Pinpoint the cell where the given text exists, returning its [X, Y] midpoint coordinate. 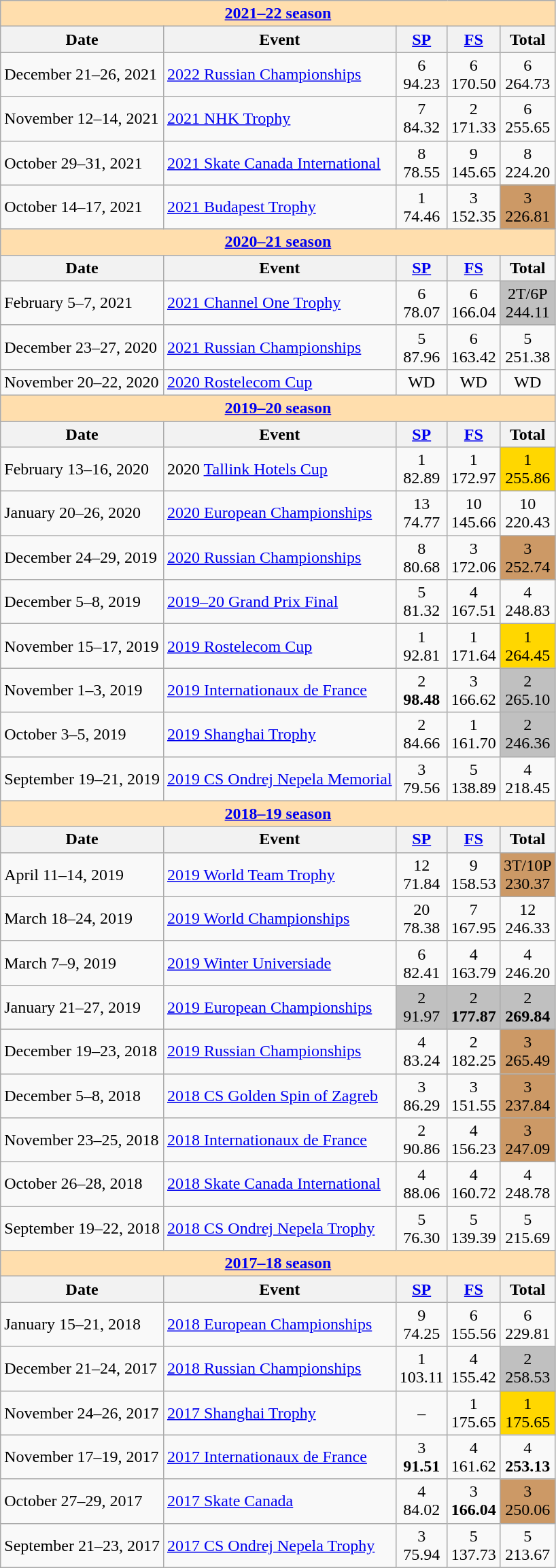
4 248.78 [527, 1184]
9 74.25 [421, 1324]
6 78.07 [421, 303]
4 155.42 [473, 1369]
September 21–23, 2017 [82, 1546]
October 26–28, 2018 [82, 1184]
October 29–31, 2021 [82, 163]
4 248.83 [527, 602]
1 264.45 [527, 646]
2017 Skate Canada [279, 1501]
6 155.56 [473, 1324]
10 220.43 [527, 514]
– [421, 1412]
2 84.66 [421, 734]
2 171.33 [473, 118]
3 86.29 [421, 1096]
3 247.09 [527, 1140]
December 5–8, 2019 [82, 602]
2019 European Championships [279, 1007]
2020 Rostelecom Cup [279, 382]
5 213.67 [527, 1546]
December 19–23, 2018 [82, 1051]
2019 World Championships [279, 919]
December 23–27, 2020 [82, 347]
November 15–17, 2019 [82, 646]
March 18–24, 2019 [82, 919]
March 7–9, 2019 [82, 962]
5 76.30 [421, 1229]
12 71.84 [421, 874]
2020 European Championships [279, 514]
September 19–22, 2018 [82, 1229]
2020 Tallink Hotels Cup [279, 469]
2017 Shanghai Trophy [279, 1412]
2019 Russian Championships [279, 1051]
2021 Channel One Trophy [279, 303]
2 90.86 [421, 1140]
3 166.62 [473, 691]
2 269.84 [527, 1007]
2017 Internationaux de France [279, 1457]
November 23–25, 2018 [82, 1140]
2019 CS Ondrej Nepela Memorial [279, 779]
6 255.65 [527, 118]
5 87.96 [421, 347]
6 229.81 [527, 1324]
5251.38 [527, 347]
1 82.89 [421, 469]
1 172.97 [473, 469]
4 161.62 [473, 1457]
January 15–21, 2018 [82, 1324]
7 84.32 [421, 118]
2017 CS Ondrej Nepela Trophy [279, 1546]
January 20–26, 2020 [82, 514]
9 145.65 [473, 163]
2 258.53 [527, 1369]
2T/6P 244.11 [527, 303]
4 156.23 [473, 1140]
3 152.35 [473, 207]
1 92.81 [421, 646]
2017–18 season [278, 1264]
2021 Russian Championships [279, 347]
October 14–17, 2021 [82, 207]
3 250.06 [527, 1501]
3 166.04 [473, 1501]
November 1–3, 2019 [82, 691]
February 5–7, 2021 [82, 303]
2019 Internationaux de France [279, 691]
2 182.25 [473, 1051]
October 3–5, 2019 [82, 734]
2018 Skate Canada International [279, 1184]
1 103.11 [421, 1369]
2018 CS Golden Spin of Zagreb [279, 1096]
8 78.55 [421, 163]
5 137.73 [473, 1546]
2020 Russian Championships [279, 557]
9 158.53 [473, 874]
4 88.06 [421, 1184]
2021 Budapest Trophy [279, 207]
October 27–29, 2017 [82, 1501]
20 78.38 [421, 919]
November 20–22, 2020 [82, 382]
6 166.04 [473, 303]
January 21–27, 2019 [82, 1007]
2018 CS Ondrej Nepela Trophy [279, 1229]
2018 Russian Championships [279, 1369]
2018 Internationaux de France [279, 1140]
4 160.72 [473, 1184]
2021–22 season [278, 14]
2020–21 season [278, 242]
12 246.33 [527, 919]
3 226.81 [527, 207]
2019 World Team Trophy [279, 874]
2 246.36 [527, 734]
4 253.13 [527, 1457]
2 98.48 [421, 691]
3 75.94 [421, 1546]
1 171.64 [473, 646]
3 79.56 [421, 779]
3 172.06 [473, 557]
2018–19 season [278, 814]
10 145.66 [473, 514]
5 139.39 [473, 1229]
February 13–16, 2020 [82, 469]
2019 Winter Universiade [279, 962]
3 252.74 [527, 557]
4 83.24 [421, 1051]
7 167.95 [473, 919]
8 224.20 [527, 163]
2019–20 season [278, 408]
5 215.69 [527, 1229]
6 264.73 [527, 75]
4 167.51 [473, 602]
13 74.77 [421, 514]
November 12–14, 2021 [82, 118]
4 84.02 [421, 1501]
6 170.50 [473, 75]
November 17–19, 2017 [82, 1457]
6 82.41 [421, 962]
December 21–26, 2021 [82, 75]
2021 Skate Canada International [279, 163]
2019 Rostelecom Cup [279, 646]
December 5–8, 2018 [82, 1096]
5 138.89 [473, 779]
4 218.45 [527, 779]
1 161.70 [473, 734]
September 19–21, 2019 [82, 779]
6163.42 [473, 347]
1 255.86 [527, 469]
3 151.55 [473, 1096]
2022 Russian Championships [279, 75]
3T/10P 230.37 [527, 874]
1 74.46 [421, 207]
8 80.68 [421, 557]
5 81.32 [421, 602]
3 265.49 [527, 1051]
December 24–29, 2019 [82, 557]
April 11–14, 2019 [82, 874]
November 24–26, 2017 [82, 1412]
2019 Shanghai Trophy [279, 734]
2019–20 Grand Prix Final [279, 602]
2 265.10 [527, 691]
December 21–24, 2017 [82, 1369]
3 237.84 [527, 1096]
2021 NHK Trophy [279, 118]
2 91.97 [421, 1007]
2 177.87 [473, 1007]
4 163.79 [473, 962]
6 94.23 [421, 75]
4 246.20 [527, 962]
3 91.51 [421, 1457]
2018 European Championships [279, 1324]
